Extract the (X, Y) coordinate from the center of the cell holding the provided text.  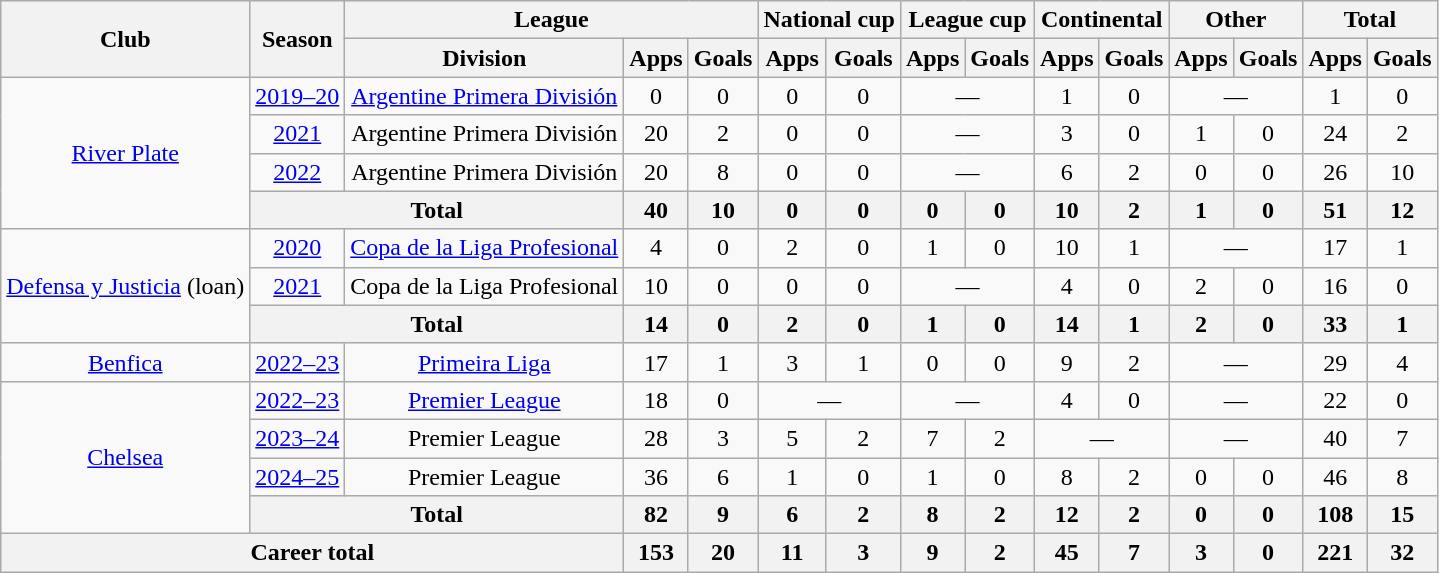
League (552, 20)
153 (656, 553)
5 (792, 438)
Club (126, 39)
River Plate (126, 153)
18 (656, 400)
2020 (298, 248)
32 (1402, 553)
Other (1236, 20)
108 (1335, 515)
Primeira Liga (484, 362)
221 (1335, 553)
24 (1335, 134)
Defensa y Justicia (loan) (126, 286)
2019–20 (298, 96)
28 (656, 438)
51 (1335, 210)
33 (1335, 324)
22 (1335, 400)
2024–25 (298, 477)
Continental (1102, 20)
National cup (829, 20)
46 (1335, 477)
26 (1335, 172)
29 (1335, 362)
15 (1402, 515)
Benfica (126, 362)
82 (656, 515)
45 (1067, 553)
36 (656, 477)
Division (484, 58)
Career total (312, 553)
League cup (967, 20)
16 (1335, 286)
Season (298, 39)
Chelsea (126, 457)
11 (792, 553)
2022 (298, 172)
2023–24 (298, 438)
